Provide the (x, y) coordinate of the cell's center where the given text is located.  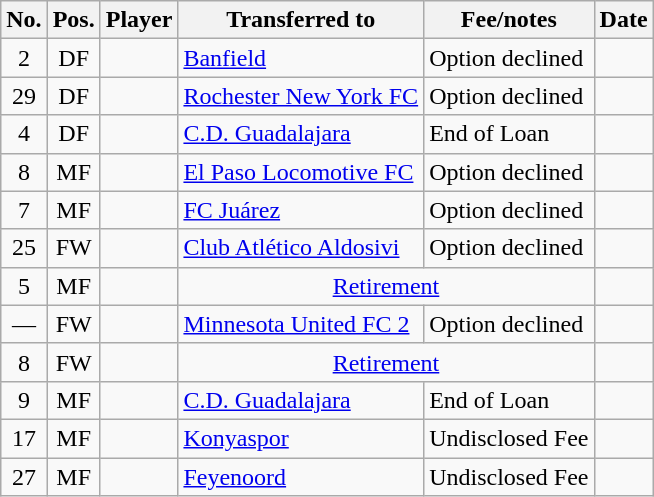
9 (24, 400)
25 (24, 248)
No. (24, 20)
17 (24, 438)
Transferred to (301, 20)
Feyenoord (301, 477)
2 (24, 58)
Fee/notes (509, 20)
El Paso Locomotive FC (301, 172)
Konyaspor (301, 438)
Minnesota United FC 2 (301, 324)
— (24, 324)
Player (139, 20)
Date (624, 20)
4 (24, 134)
Rochester New York FC (301, 96)
27 (24, 477)
5 (24, 286)
7 (24, 210)
Banfield (301, 58)
29 (24, 96)
Pos. (74, 20)
Club Atlético Aldosivi (301, 248)
FC Juárez (301, 210)
